From the cell containing the given text, extract its center point as [x, y] coordinate. 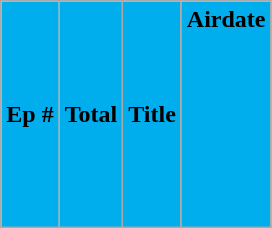
Ep # [30, 114]
Total [91, 114]
Title [152, 114]
Airdate [226, 114]
